Pinpoint the cell where the given text exists, returning its (X, Y) midpoint coordinate. 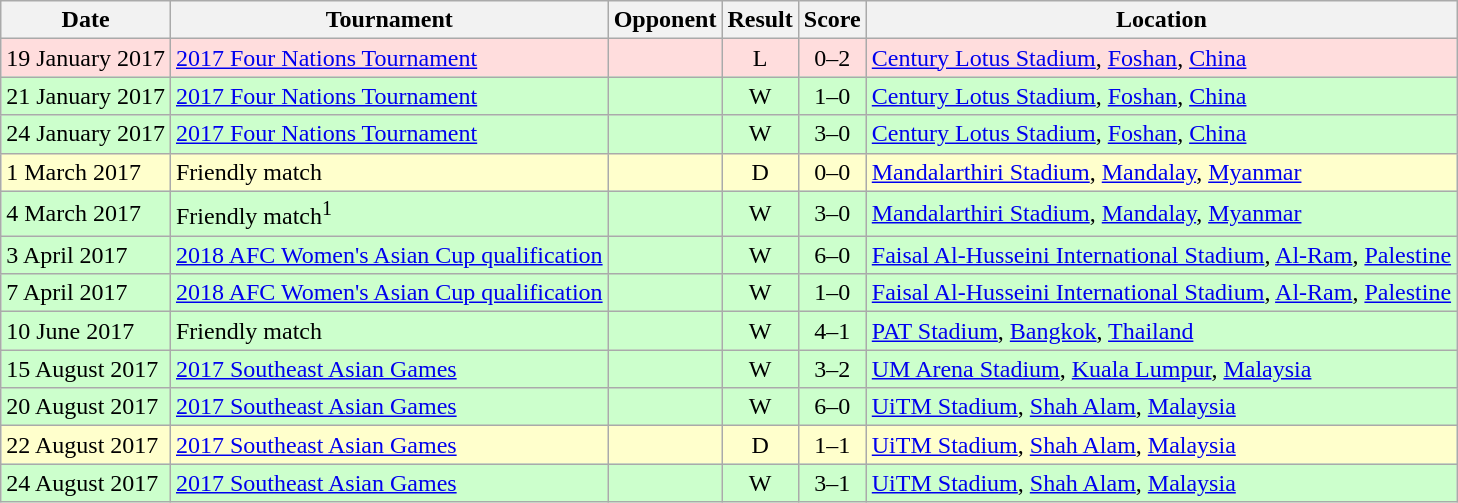
3–1 (832, 483)
UM Arena Stadium, Kuala Lumpur, Malaysia (1161, 369)
20 August 2017 (86, 407)
3–2 (832, 369)
Location (1161, 20)
0–2 (832, 58)
Date (86, 20)
Score (832, 20)
3 April 2017 (86, 255)
Friendly match1 (389, 214)
4 March 2017 (86, 214)
21 January 2017 (86, 96)
Tournament (389, 20)
10 June 2017 (86, 331)
19 January 2017 (86, 58)
7 April 2017 (86, 293)
PAT Stadium, Bangkok, Thailand (1161, 331)
Opponent (665, 20)
0–0 (832, 172)
24 January 2017 (86, 134)
1 March 2017 (86, 172)
1–1 (832, 445)
15 August 2017 (86, 369)
24 August 2017 (86, 483)
Result (760, 20)
22 August 2017 (86, 445)
4–1 (832, 331)
L (760, 58)
